Detect which cell encompasses the target text, then output its (X, Y) center coordinate. 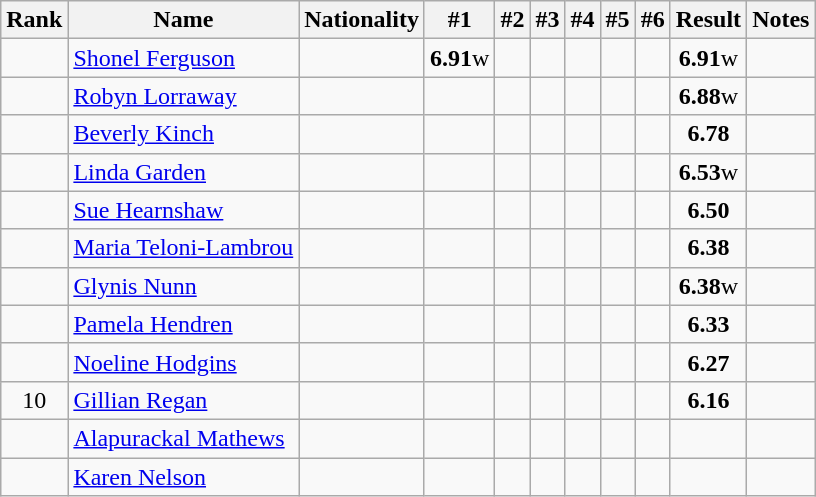
Sue Hearnshaw (184, 210)
#5 (618, 20)
Maria Teloni-Lambrou (184, 248)
Nationality (362, 20)
10 (34, 400)
6.38 (708, 248)
6.33 (708, 324)
Glynis Nunn (184, 286)
6.27 (708, 362)
Shonel Ferguson (184, 58)
6.38w (708, 286)
Rank (34, 20)
Robyn Lorraway (184, 96)
Noeline Hodgins (184, 362)
#4 (582, 20)
Alapurackal Mathews (184, 438)
6.53w (708, 172)
#3 (548, 20)
6.88w (708, 96)
Result (708, 20)
Beverly Kinch (184, 134)
6.50 (708, 210)
Pamela Hendren (184, 324)
#1 (459, 20)
Notes (781, 20)
6.78 (708, 134)
#6 (652, 20)
#2 (512, 20)
6.16 (708, 400)
Name (184, 20)
Karen Nelson (184, 477)
Gillian Regan (184, 400)
Linda Garden (184, 172)
